Return (X, Y) of the center of cell containing provided text 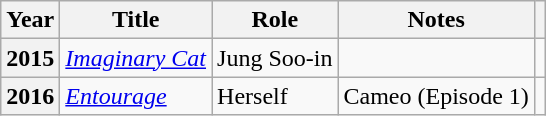
Role (275, 20)
Title (136, 20)
Notes (436, 20)
Imaginary Cat (136, 58)
Jung Soo-in (275, 58)
Cameo (Episode 1) (436, 96)
Entourage (136, 96)
Herself (275, 96)
2015 (30, 58)
2016 (30, 96)
Year (30, 20)
